Find where the given text appears and provide that cell's center as (x, y) coordinate. 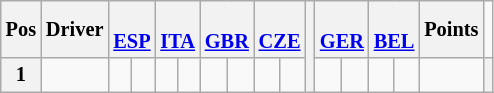
ITA (177, 29)
1 (21, 75)
Points (451, 29)
GER (342, 29)
Driver (74, 29)
ESP (132, 29)
Pos (21, 29)
BEL (394, 29)
CZE (280, 29)
GBR (227, 29)
